Extract the [X, Y] coordinate from the center of the cell holding the provided text.  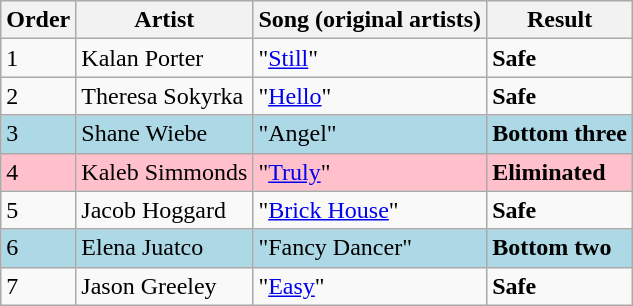
Kaleb Simmonds [164, 172]
Bottom three [560, 134]
5 [38, 210]
"Easy" [370, 286]
Artist [164, 20]
"Brick House" [370, 210]
"Still" [370, 58]
Jacob Hoggard [164, 210]
"Hello" [370, 96]
Song (original artists) [370, 20]
4 [38, 172]
Bottom two [560, 248]
7 [38, 286]
2 [38, 96]
6 [38, 248]
3 [38, 134]
Jason Greeley [164, 286]
Elena Juatco [164, 248]
Theresa Sokyrka [164, 96]
Result [560, 20]
"Truly" [370, 172]
"Angel" [370, 134]
"Fancy Dancer" [370, 248]
Kalan Porter [164, 58]
Order [38, 20]
1 [38, 58]
Shane Wiebe [164, 134]
Eliminated [560, 172]
